Identify which cell holds the provided text, then report its [X, Y] central coordinate. 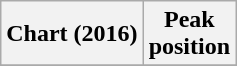
Peakposition [189, 34]
Chart (2016) [72, 34]
